Determine the [X, Y] coordinate at the center of the cell enclosing the given text.  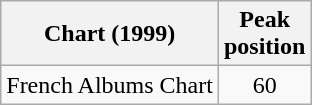
60 [264, 85]
Chart (1999) [110, 34]
Peakposition [264, 34]
French Albums Chart [110, 85]
